Find where the given text appears and provide that cell's center as (x, y) coordinate. 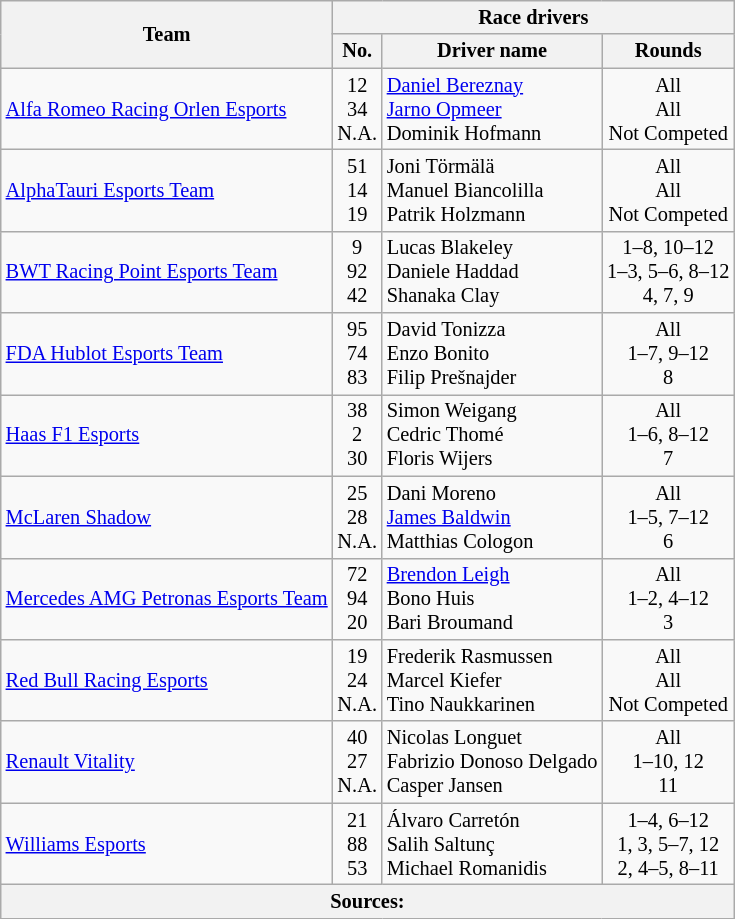
1234N.A. (358, 109)
All1–2, 4–123 (668, 599)
Alfa Romeo Racing Orlen Esports (167, 109)
All1–5, 7–126 (668, 517)
Lucas Blakeley Daniele Haddad Shanaka Clay (492, 272)
Haas F1 Esports (167, 435)
AlphaTauri Esports Team (167, 190)
1924N.A. (358, 680)
Williams Esports (167, 844)
BWT Racing Point Esports Team (167, 272)
Sources: (368, 901)
511419 (358, 190)
2528N.A. (358, 517)
All1–6, 8–127 (668, 435)
957483 (358, 354)
Mercedes AMG Petronas Esports Team (167, 599)
Team (167, 34)
1–8, 10–121–3, 5–6, 8–124, 7, 9 (668, 272)
Red Bull Racing Esports (167, 680)
729420 (358, 599)
218853 (358, 844)
FDA Hublot Esports Team (167, 354)
McLaren Shadow (167, 517)
Dani Moreno James Baldwin Matthias Cologon (492, 517)
Brendon Leigh Bono Huis Bari Broumand (492, 599)
No. (358, 51)
Daniel Bereznay Jarno Opmeer Dominik Hofmann (492, 109)
Joni Törmälä Manuel Biancolilla Patrik Holzmann (492, 190)
Álvaro Carretón Salih Saltunç Michael Romanidis (492, 844)
Nicolas Longuet Fabrizio Donoso Delgado Casper Jansen (492, 762)
38230 (358, 435)
4027N.A. (358, 762)
Simon Weigang Cedric Thomé Floris Wijers (492, 435)
Rounds (668, 51)
99242 (358, 272)
Frederik Rasmussen Marcel Kiefer Tino Naukkarinen (492, 680)
Driver name (492, 51)
Race drivers (534, 17)
All1–10, 1211 (668, 762)
Renault Vitality (167, 762)
David Tonizza Enzo Bonito Filip Prešnajder (492, 354)
1–4, 6–121, 3, 5–7, 122, 4–5, 8–11 (668, 844)
All1–7, 9–128 (668, 354)
